For the text-containing cell, return its midpoint in (x, y) coordinate format. 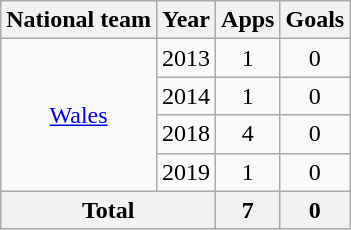
Wales (79, 115)
Apps (248, 20)
2014 (186, 96)
Year (186, 20)
National team (79, 20)
4 (248, 134)
2018 (186, 134)
2019 (186, 172)
7 (248, 210)
Goals (315, 20)
2013 (186, 58)
Total (108, 210)
